Output the (x, y) coordinate of the center of the cell containing the given text.  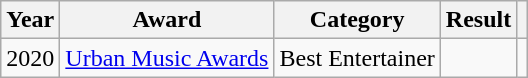
Year (30, 20)
Award (167, 20)
Urban Music Awards (167, 58)
2020 (30, 58)
Best Entertainer (357, 58)
Category (357, 20)
Result (478, 20)
